Find where the given text appears and provide that cell's center as (X, Y) coordinate. 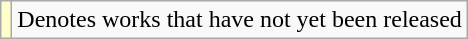
Denotes works that have not yet been released (240, 20)
